Search for the cell housing the specified text and yield its [X, Y] center coordinate. 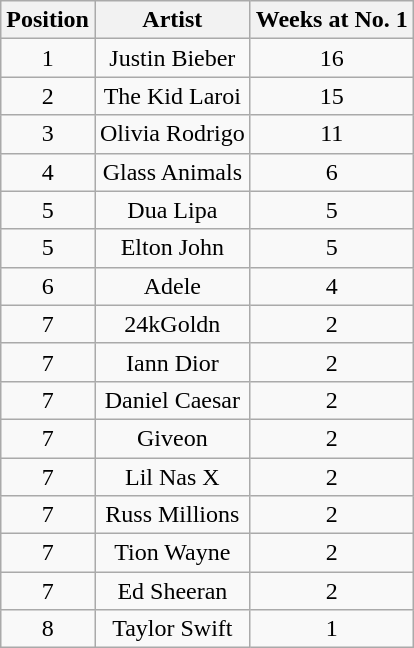
Giveon [172, 438]
Daniel Caesar [172, 400]
Dua Lipa [172, 210]
Justin Bieber [172, 58]
Tion Wayne [172, 553]
Glass Animals [172, 172]
16 [332, 58]
Adele [172, 286]
24kGoldn [172, 324]
Lil Nas X [172, 477]
Olivia Rodrigo [172, 134]
8 [48, 629]
Iann Dior [172, 362]
11 [332, 134]
Artist [172, 20]
Weeks at No. 1 [332, 20]
Taylor Swift [172, 629]
The Kid Laroi [172, 96]
Russ Millions [172, 515]
Ed Sheeran [172, 591]
3 [48, 134]
15 [332, 96]
Position [48, 20]
Elton John [172, 248]
